Locate the cell with the specified text and output its (x, y) center coordinate. 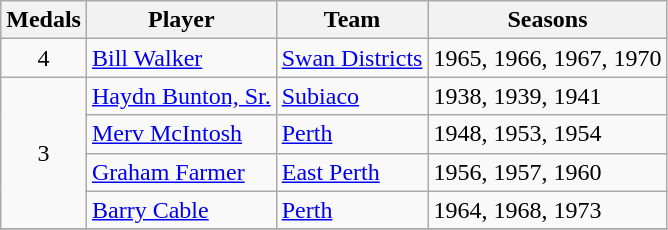
Graham Farmer (181, 172)
1948, 1953, 1954 (548, 134)
Haydn Bunton, Sr. (181, 96)
Barry Cable (181, 210)
East Perth (352, 172)
Swan Districts (352, 58)
1956, 1957, 1960 (548, 172)
Player (181, 20)
4 (44, 58)
Bill Walker (181, 58)
Seasons (548, 20)
Subiaco (352, 96)
1965, 1966, 1967, 1970 (548, 58)
3 (44, 153)
Medals (44, 20)
1964, 1968, 1973 (548, 210)
1938, 1939, 1941 (548, 96)
Team (352, 20)
Merv McIntosh (181, 134)
